From the cell containing the given text, extract its center point as [X, Y] coordinate. 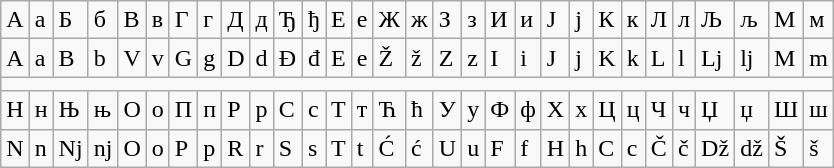
c [633, 148]
т [362, 110]
P [183, 148]
g [210, 58]
К [607, 20]
Ђ [288, 20]
k [633, 58]
V [132, 58]
Ф [500, 110]
m [819, 58]
ђ [314, 20]
Р [236, 110]
џ [752, 110]
В [132, 20]
х [582, 110]
r [262, 148]
у [474, 110]
z [474, 58]
Ј [555, 20]
Dž [716, 148]
Nj [70, 148]
А [15, 20]
л [684, 20]
T [339, 148]
M [786, 58]
N [15, 148]
dž [752, 148]
Ц [607, 110]
р [262, 110]
Ш [786, 110]
И [500, 20]
t [362, 148]
д [262, 20]
б [103, 20]
Љ [716, 20]
Ж [390, 20]
Ч [658, 110]
š [819, 148]
У [447, 110]
ć [420, 148]
О [132, 110]
ф [528, 110]
O [132, 148]
С [288, 110]
Н [15, 110]
a [41, 58]
а [41, 20]
đ [314, 58]
ћ [420, 110]
ч [684, 110]
Đ [288, 58]
R [236, 148]
p [210, 148]
и [528, 20]
н [41, 110]
г [210, 20]
F [500, 148]
Њ [70, 110]
i [528, 58]
b [103, 58]
d [262, 58]
П [183, 110]
п [210, 110]
ц [633, 110]
h [582, 148]
I [500, 58]
М [786, 20]
о [158, 110]
v [158, 58]
Б [70, 20]
Ћ [390, 110]
s [314, 148]
Х [555, 110]
č [684, 148]
с [314, 110]
Л [658, 20]
њ [103, 110]
o [158, 148]
B [70, 58]
D [236, 58]
Г [183, 20]
G [183, 58]
nj [103, 148]
e [362, 58]
l [684, 58]
ј [582, 20]
з [474, 20]
к [633, 20]
Д [236, 20]
ш [819, 110]
C [607, 148]
љ [752, 20]
Џ [716, 110]
ж [420, 20]
E [339, 58]
f [528, 148]
u [474, 148]
м [819, 20]
U [447, 148]
Š [786, 148]
в [158, 20]
H [555, 148]
j [582, 58]
Т [339, 110]
Č [658, 148]
Z [447, 58]
n [41, 148]
ž [420, 58]
S [288, 148]
lj [752, 58]
З [447, 20]
L [658, 58]
Lj [716, 58]
A [15, 58]
Е [339, 20]
Ž [390, 58]
J [555, 58]
Ć [390, 148]
е [362, 20]
K [607, 58]
